Search for the cell housing the specified text and yield its [X, Y] center coordinate. 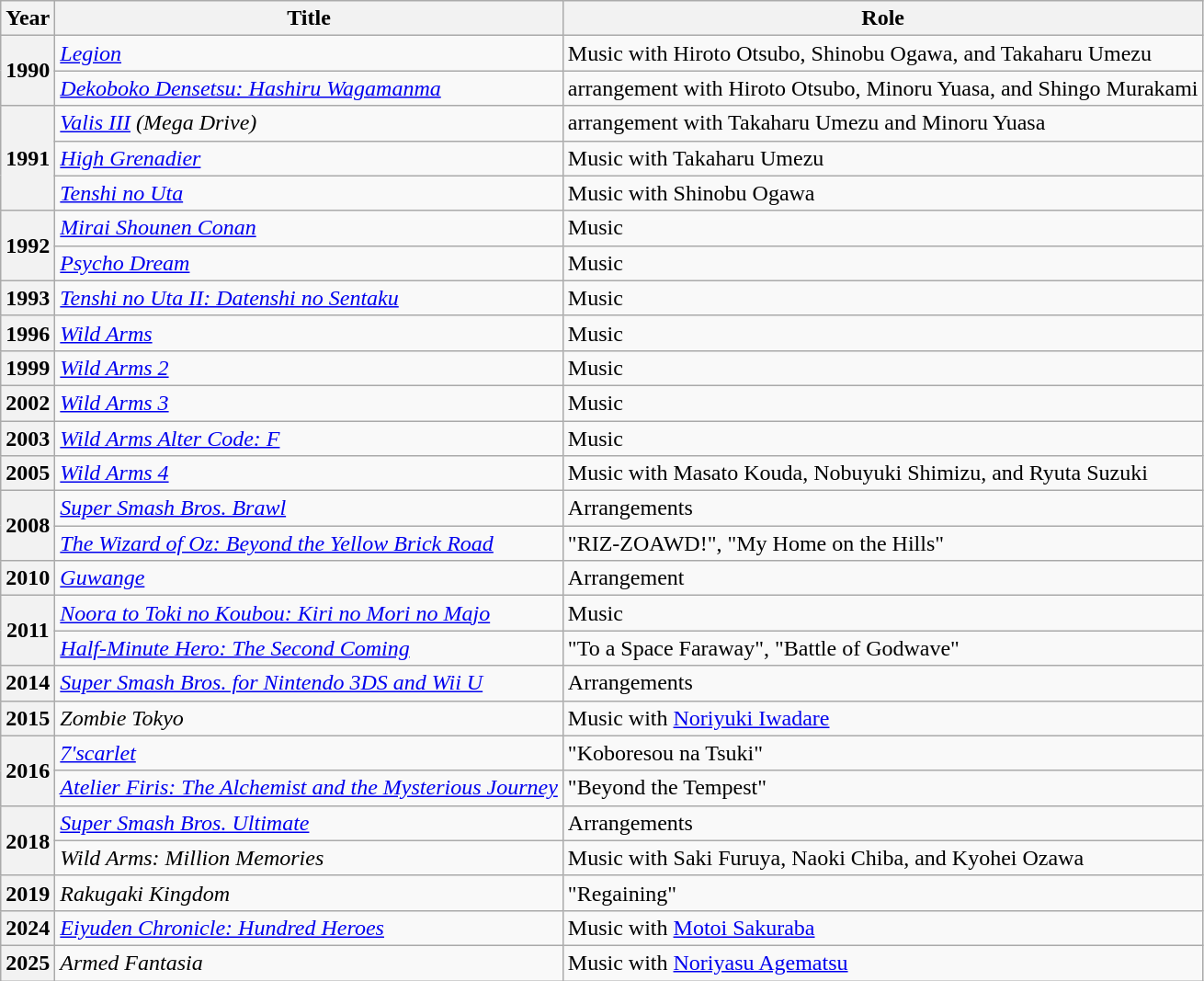
Wild Arms 3 [309, 403]
arrangement with Takaharu Umezu and Minoru Yuasa [882, 123]
Wild Arms 2 [309, 368]
Arrangement [882, 578]
Dekoboko Densetsu: Hashiru Wagamanma [309, 88]
2010 [28, 578]
7'scarlet [309, 753]
Music with Noriyasu Agematsu [882, 963]
"Koboresou na Tsuki" [882, 753]
Super Smash Bros. Brawl [309, 508]
Wild Arms: Million Memories [309, 858]
1991 [28, 158]
Zombie Tokyo [309, 718]
2016 [28, 770]
2018 [28, 840]
2008 [28, 526]
Music with Saki Furuya, Naoki Chiba, and Kyohei Ozawa [882, 858]
1992 [28, 245]
arrangement with Hiroto Otsubo, Minoru Yuasa, and Shingo Murakami [882, 88]
Music with Hiroto Otsubo, Shinobu Ogawa, and Takaharu Umezu [882, 53]
Music with Noriyuki Iwadare [882, 718]
Music with Shinobu Ogawa [882, 193]
The Wizard of Oz: Beyond the Yellow Brick Road [309, 543]
2003 [28, 439]
2015 [28, 718]
1999 [28, 368]
Noora to Toki no Koubou: Kiri no Mori no Majo [309, 613]
Psycho Dream [309, 263]
Eiyuden Chronicle: Hundred Heroes [309, 928]
Super Smash Bros. Ultimate [309, 823]
1993 [28, 298]
Atelier Firis: The Alchemist and the Mysterious Journey [309, 788]
Valis III (Mega Drive) [309, 123]
2025 [28, 963]
Armed Fantasia [309, 963]
Guwange [309, 578]
Wild Arms 4 [309, 473]
Music with Motoi Sakuraba [882, 928]
1990 [28, 71]
Legion [309, 53]
Tenshi no Uta [309, 193]
"To a Space Faraway", "Battle of Godwave" [882, 648]
Half-Minute Hero: The Second Coming [309, 648]
High Grenadier [309, 158]
Music with Takaharu Umezu [882, 158]
Mirai Shounen Conan [309, 228]
Year [28, 18]
Title [309, 18]
Role [882, 18]
2002 [28, 403]
Wild Arms Alter Code: F [309, 439]
1996 [28, 333]
2011 [28, 631]
Rakugaki Kingdom [309, 893]
2005 [28, 473]
Music with Masato Kouda, Nobuyuki Shimizu, and Ryuta Suzuki [882, 473]
"RIZ-ZOAWD!", "My Home on the Hills" [882, 543]
Super Smash Bros. for Nintendo 3DS and Wii U [309, 683]
2019 [28, 893]
2014 [28, 683]
2024 [28, 928]
"Regaining" [882, 893]
Tenshi no Uta II: Datenshi no Sentaku [309, 298]
Wild Arms [309, 333]
"Beyond the Tempest" [882, 788]
